Search for the cell housing the specified text and yield its (X, Y) center coordinate. 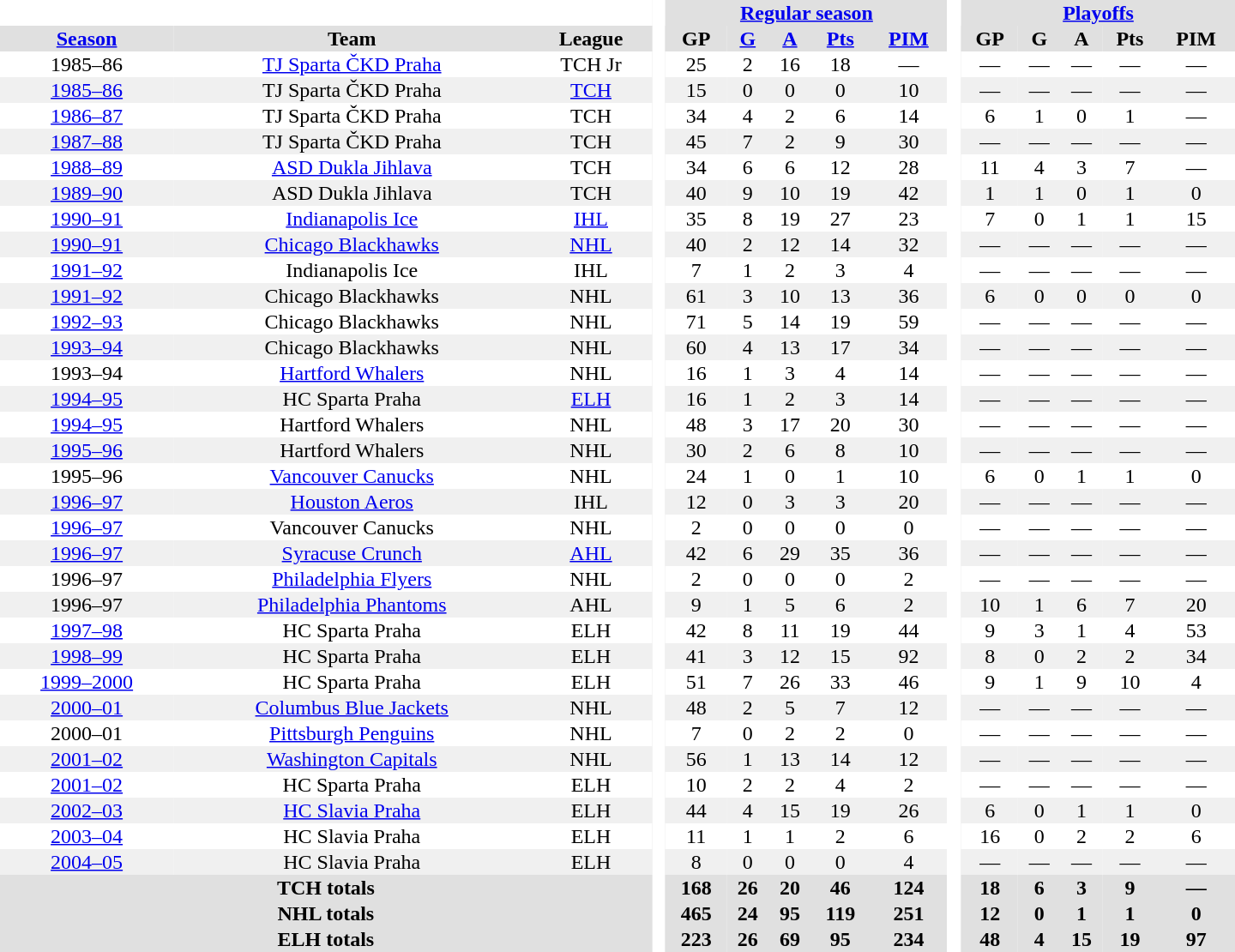
29 (789, 553)
Philadelphia Flyers (352, 579)
59 (908, 322)
465 (696, 913)
1998–99 (87, 656)
60 (696, 347)
1986–87 (87, 116)
69 (789, 939)
45 (696, 142)
41 (696, 656)
28 (908, 167)
1988–89 (87, 167)
ELH totals (326, 939)
Columbus Blue Jackets (352, 708)
League (591, 39)
TCH Jr (591, 64)
Washington Capitals (352, 759)
Regular season (806, 13)
Team (352, 39)
Philadelphia Phantoms (352, 605)
Playoffs (1098, 13)
97 (1196, 939)
53 (1196, 630)
25 (696, 64)
TCH totals (326, 888)
Pittsburgh Penguins (352, 733)
23 (908, 219)
2003–04 (87, 836)
223 (696, 939)
56 (696, 759)
168 (696, 888)
33 (840, 682)
1989–90 (87, 193)
119 (840, 913)
92 (908, 656)
251 (908, 913)
NHL totals (326, 913)
51 (696, 682)
Syracuse Crunch (352, 553)
124 (908, 888)
Houston Aeros (352, 502)
1992–93 (87, 322)
1997–98 (87, 630)
61 (696, 296)
32 (908, 244)
2002–03 (87, 810)
234 (908, 939)
1987–88 (87, 142)
2004–05 (87, 862)
27 (840, 219)
1999–2000 (87, 682)
Season (87, 39)
71 (696, 322)
